Return the [X, Y] coordinate for the center point of the cell that contains the specified text.  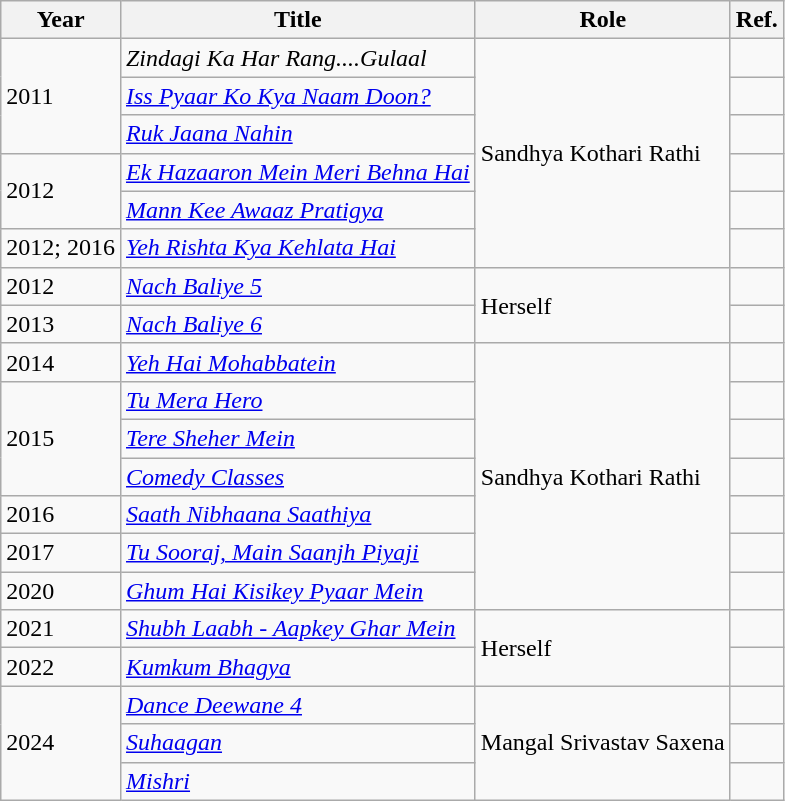
Yeh Rishta Kya Kehlata Hai [298, 248]
Mishri [298, 781]
Nach Baliye 6 [298, 324]
Shubh Laabh - Aapkey Ghar Mein [298, 629]
Dance Deewane 4 [298, 705]
Nach Baliye 5 [298, 286]
2021 [61, 629]
Year [61, 20]
Suhaagan [298, 743]
Role [602, 20]
2017 [61, 553]
Tu Mera Hero [298, 400]
Mann Kee Awaaz Pratigya [298, 210]
2014 [61, 362]
Kumkum Bhagya [298, 667]
Ref. [756, 20]
2020 [61, 591]
Saath Nibhaana Saathiya [298, 515]
2013 [61, 324]
2011 [61, 96]
Ek Hazaaron Mein Meri Behna Hai [298, 172]
2012; 2016 [61, 248]
2015 [61, 438]
Ghum Hai Kisikey Pyaar Mein [298, 591]
Iss Pyaar Ko Kya Naam Doon? [298, 96]
2024 [61, 743]
2022 [61, 667]
Comedy Classes [298, 477]
Mangal Srivastav Saxena [602, 743]
Title [298, 20]
Ruk Jaana Nahin [298, 134]
2016 [61, 515]
Tu Sooraj, Main Saanjh Piyaji [298, 553]
Tere Sheher Mein [298, 438]
Yeh Hai Mohabbatein [298, 362]
Zindagi Ka Har Rang....Gulaal [298, 58]
